Output the (x, y) coordinate of the center of the cell containing the given text.  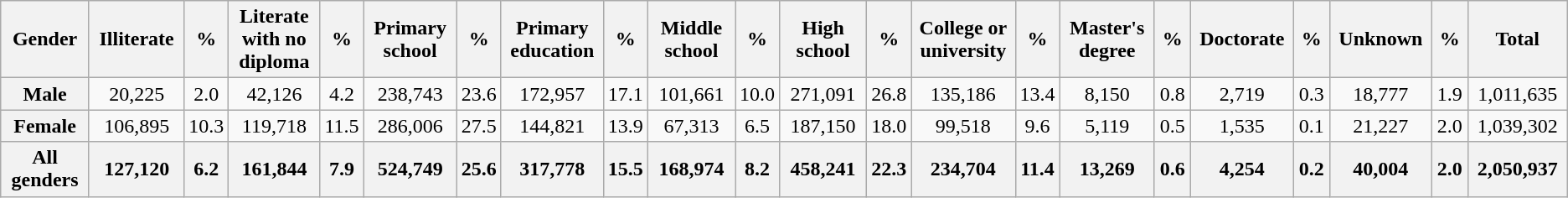
Master's degree (1107, 39)
15.5 (625, 169)
67,313 (691, 126)
40,004 (1380, 169)
238,743 (410, 94)
4.2 (342, 94)
17.1 (625, 94)
135,186 (963, 94)
0.8 (1173, 94)
1,011,635 (1518, 94)
161,844 (275, 169)
11.4 (1037, 169)
286,006 (410, 126)
25.6 (479, 169)
27.5 (479, 126)
6.2 (206, 169)
18,777 (1380, 94)
6.5 (757, 126)
2,719 (1241, 94)
All genders (45, 169)
20,225 (136, 94)
10.0 (757, 94)
0.2 (1312, 169)
8,150 (1107, 94)
4,254 (1241, 169)
8.2 (757, 169)
101,661 (691, 94)
172,957 (552, 94)
26.8 (890, 94)
119,718 (275, 126)
1,039,302 (1518, 126)
Male (45, 94)
High school (823, 39)
524,749 (410, 169)
18.0 (890, 126)
College or university (963, 39)
Doctorate (1241, 39)
22.3 (890, 169)
13,269 (1107, 169)
234,704 (963, 169)
144,821 (552, 126)
21,227 (1380, 126)
13.9 (625, 126)
11.5 (342, 126)
5,119 (1107, 126)
106,895 (136, 126)
Literate with no diploma (275, 39)
10.3 (206, 126)
187,150 (823, 126)
1.9 (1449, 94)
Primary school (410, 39)
Unknown (1380, 39)
0.5 (1173, 126)
42,126 (275, 94)
23.6 (479, 94)
0.3 (1312, 94)
99,518 (963, 126)
127,120 (136, 169)
168,974 (691, 169)
Middle school (691, 39)
271,091 (823, 94)
Illiterate (136, 39)
9.6 (1037, 126)
0.1 (1312, 126)
458,241 (823, 169)
1,535 (1241, 126)
317,778 (552, 169)
Female (45, 126)
2,050,937 (1518, 169)
7.9 (342, 169)
0.6 (1173, 169)
Gender (45, 39)
13.4 (1037, 94)
Total (1518, 39)
Primary education (552, 39)
